Scan for the cell matching the given text and deliver its [X, Y] coordinate at center. 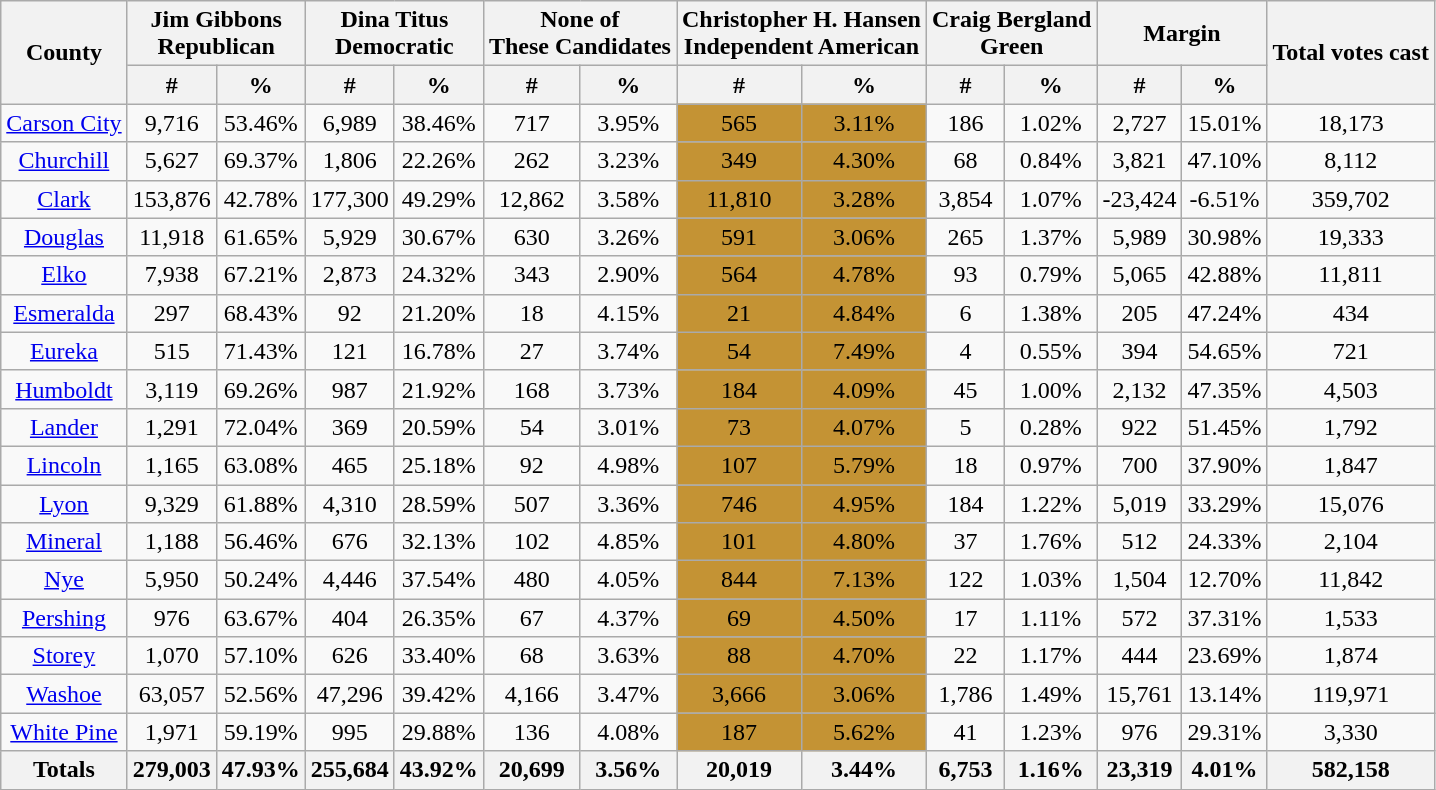
15,761 [1140, 694]
None ofThese Candidates [580, 34]
47.93% [260, 770]
3.73% [628, 389]
1,188 [172, 542]
121 [350, 351]
394 [1140, 351]
37 [965, 542]
1,504 [1140, 580]
17 [965, 618]
5.62% [864, 732]
1.03% [1050, 580]
717 [532, 123]
29.31% [1224, 732]
101 [738, 542]
Eureka [64, 351]
Carson City [64, 123]
37.54% [438, 580]
3,821 [1140, 161]
Lander [64, 427]
16.78% [438, 351]
4.70% [864, 656]
42.78% [260, 199]
56.46% [260, 542]
12.70% [1224, 580]
572 [1140, 618]
0.55% [1050, 351]
15.01% [1224, 123]
168 [532, 389]
1,792 [1351, 427]
53.46% [260, 123]
119,971 [1351, 694]
Humboldt [64, 389]
4.37% [628, 618]
102 [532, 542]
630 [532, 237]
30.67% [438, 237]
Margin [1182, 34]
39.42% [438, 694]
4,166 [532, 694]
Totals [64, 770]
30.98% [1224, 237]
25.18% [438, 465]
51.45% [1224, 427]
Pershing [64, 618]
Mineral [64, 542]
43.92% [438, 770]
262 [532, 161]
21 [738, 313]
3.26% [628, 237]
1,874 [1351, 656]
Washoe [64, 694]
2,104 [1351, 542]
18,173 [1351, 123]
13.14% [1224, 694]
Douglas [64, 237]
Dina TitusDemocratic [394, 34]
3.36% [628, 503]
4.95% [864, 503]
50.24% [260, 580]
63.08% [260, 465]
7,938 [172, 275]
Lincoln [64, 465]
187 [738, 732]
69.26% [260, 389]
0.97% [1050, 465]
3.63% [628, 656]
1.38% [1050, 313]
1,847 [1351, 465]
15,076 [1351, 503]
5 [965, 427]
Churchill [64, 161]
465 [350, 465]
1,165 [172, 465]
93 [965, 275]
20,019 [738, 770]
52.56% [260, 694]
5,065 [1140, 275]
47.24% [1224, 313]
42.88% [1224, 275]
564 [738, 275]
29.88% [438, 732]
4.07% [864, 427]
61.88% [260, 503]
0.84% [1050, 161]
255,684 [350, 770]
33.40% [438, 656]
4.30% [864, 161]
4.08% [628, 732]
54.65% [1224, 351]
6,753 [965, 770]
-6.51% [1224, 199]
47.35% [1224, 389]
4.50% [864, 618]
41 [965, 732]
512 [1140, 542]
7.49% [864, 351]
107 [738, 465]
582,158 [1351, 770]
515 [172, 351]
6,989 [350, 123]
28.59% [438, 503]
9,329 [172, 503]
3,854 [965, 199]
20.59% [438, 427]
1.17% [1050, 656]
Clark [64, 199]
1.37% [1050, 237]
0.79% [1050, 275]
5,019 [1140, 503]
20,699 [532, 770]
265 [965, 237]
Total votes cast [1351, 52]
4.85% [628, 542]
1,971 [172, 732]
24.32% [438, 275]
205 [1140, 313]
6 [965, 313]
4,310 [350, 503]
922 [1140, 427]
700 [1140, 465]
136 [532, 732]
37.31% [1224, 618]
4.01% [1224, 770]
Storey [64, 656]
27 [532, 351]
4,446 [350, 580]
1.00% [1050, 389]
343 [532, 275]
2,873 [350, 275]
1,806 [350, 161]
Craig BerglandGreen [1011, 34]
63.67% [260, 618]
4.05% [628, 580]
3.01% [628, 427]
1,070 [172, 656]
434 [1351, 313]
26.35% [438, 618]
4,503 [1351, 389]
3.28% [864, 199]
3.47% [628, 694]
68.43% [260, 313]
69 [738, 618]
32.13% [438, 542]
59.19% [260, 732]
2,132 [1140, 389]
1.16% [1050, 770]
3.95% [628, 123]
23.69% [1224, 656]
3.56% [628, 770]
995 [350, 732]
349 [738, 161]
1,291 [172, 427]
24.33% [1224, 542]
565 [738, 123]
1.23% [1050, 732]
3.74% [628, 351]
4.78% [864, 275]
11,810 [738, 199]
Nye [64, 580]
591 [738, 237]
359,702 [1351, 199]
71.43% [260, 351]
177,300 [350, 199]
507 [532, 503]
297 [172, 313]
4.98% [628, 465]
Christopher H. HansenIndependent American [801, 34]
3,119 [172, 389]
67 [532, 618]
1.22% [1050, 503]
21.20% [438, 313]
1.02% [1050, 123]
626 [350, 656]
69.37% [260, 161]
5,929 [350, 237]
844 [738, 580]
444 [1140, 656]
11,918 [172, 237]
33.29% [1224, 503]
3.44% [864, 770]
3,330 [1351, 732]
Elko [64, 275]
2.90% [628, 275]
22.26% [438, 161]
88 [738, 656]
County [64, 52]
3.23% [628, 161]
11,811 [1351, 275]
4.80% [864, 542]
47,296 [350, 694]
49.29% [438, 199]
73 [738, 427]
9,716 [172, 123]
369 [350, 427]
746 [738, 503]
153,876 [172, 199]
12,862 [532, 199]
63,057 [172, 694]
987 [350, 389]
Esmeralda [64, 313]
279,003 [172, 770]
0.28% [1050, 427]
47.10% [1224, 161]
1.11% [1050, 618]
38.46% [438, 123]
3.11% [864, 123]
3,666 [738, 694]
8,112 [1351, 161]
21.92% [438, 389]
4.09% [864, 389]
7.13% [864, 580]
23,319 [1140, 770]
721 [1351, 351]
19,333 [1351, 237]
-23,424 [1140, 199]
186 [965, 123]
1,533 [1351, 618]
3.58% [628, 199]
1.07% [1050, 199]
2,727 [1140, 123]
67.21% [260, 275]
480 [532, 580]
4.84% [864, 313]
1.49% [1050, 694]
Jim GibbonsRepublican [216, 34]
5,989 [1140, 237]
1.76% [1050, 542]
45 [965, 389]
61.65% [260, 237]
37.90% [1224, 465]
122 [965, 580]
22 [965, 656]
4.15% [628, 313]
404 [350, 618]
Lyon [64, 503]
57.10% [260, 656]
5,627 [172, 161]
White Pine [64, 732]
676 [350, 542]
5,950 [172, 580]
72.04% [260, 427]
11,842 [1351, 580]
1,786 [965, 694]
4 [965, 351]
5.79% [864, 465]
